Scan for the cell matching the given text and deliver its [X, Y] coordinate at center. 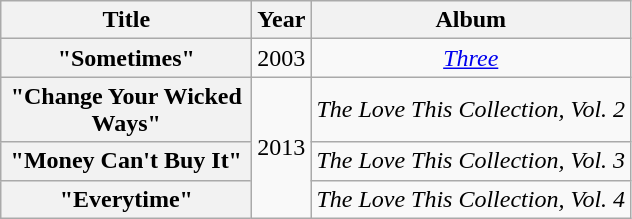
"Money Can't Buy It" [126, 161]
The Love This Collection, Vol. 4 [471, 199]
Year [282, 20]
2013 [282, 148]
Three [471, 58]
The Love This Collection, Vol. 3 [471, 161]
"Sometimes" [126, 58]
The Love This Collection, Vol. 2 [471, 110]
"Change Your Wicked Ways" [126, 110]
"Everytime" [126, 199]
2003 [282, 58]
Album [471, 20]
Title [126, 20]
